Provide the (x, y) coordinate of the cell's center where the given text is located.  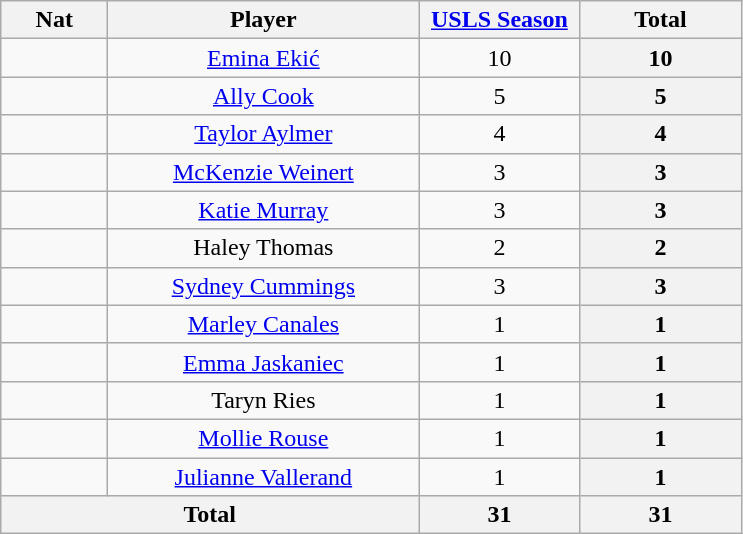
USLS Season (500, 20)
Julianne Vallerand (264, 477)
Mollie Rouse (264, 438)
Emina Ekić (264, 58)
Ally Cook (264, 96)
Sydney Cummings (264, 286)
Taylor Aylmer (264, 134)
McKenzie Weinert (264, 172)
Marley Canales (264, 324)
Katie Murray (264, 210)
Emma Jaskaniec (264, 362)
Player (264, 20)
Taryn Ries (264, 400)
Nat (54, 20)
Haley Thomas (264, 248)
